Pinpoint the cell where the given text exists, returning its (X, Y) midpoint coordinate. 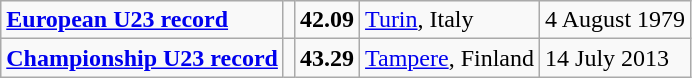
4 August 1979 (616, 20)
Turin, Italy (450, 20)
Tampere, Finland (450, 58)
42.09 (326, 20)
European U23 record (142, 20)
Championship U23 record (142, 58)
14 July 2013 (616, 58)
43.29 (326, 58)
